Determine the [x, y] coordinate at the center of the cell enclosing the given text.  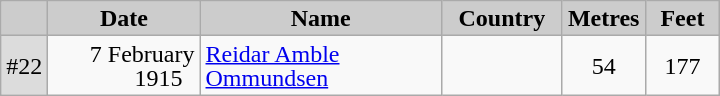
Country [502, 18]
Feet [682, 18]
Date [124, 18]
Name [320, 18]
Reidar Amble Ommundsen [320, 66]
Metres [604, 18]
#22 [24, 66]
7 February 1915 [124, 66]
177 [682, 66]
54 [604, 66]
